Locate the cell with the specified text and output its [x, y] center coordinate. 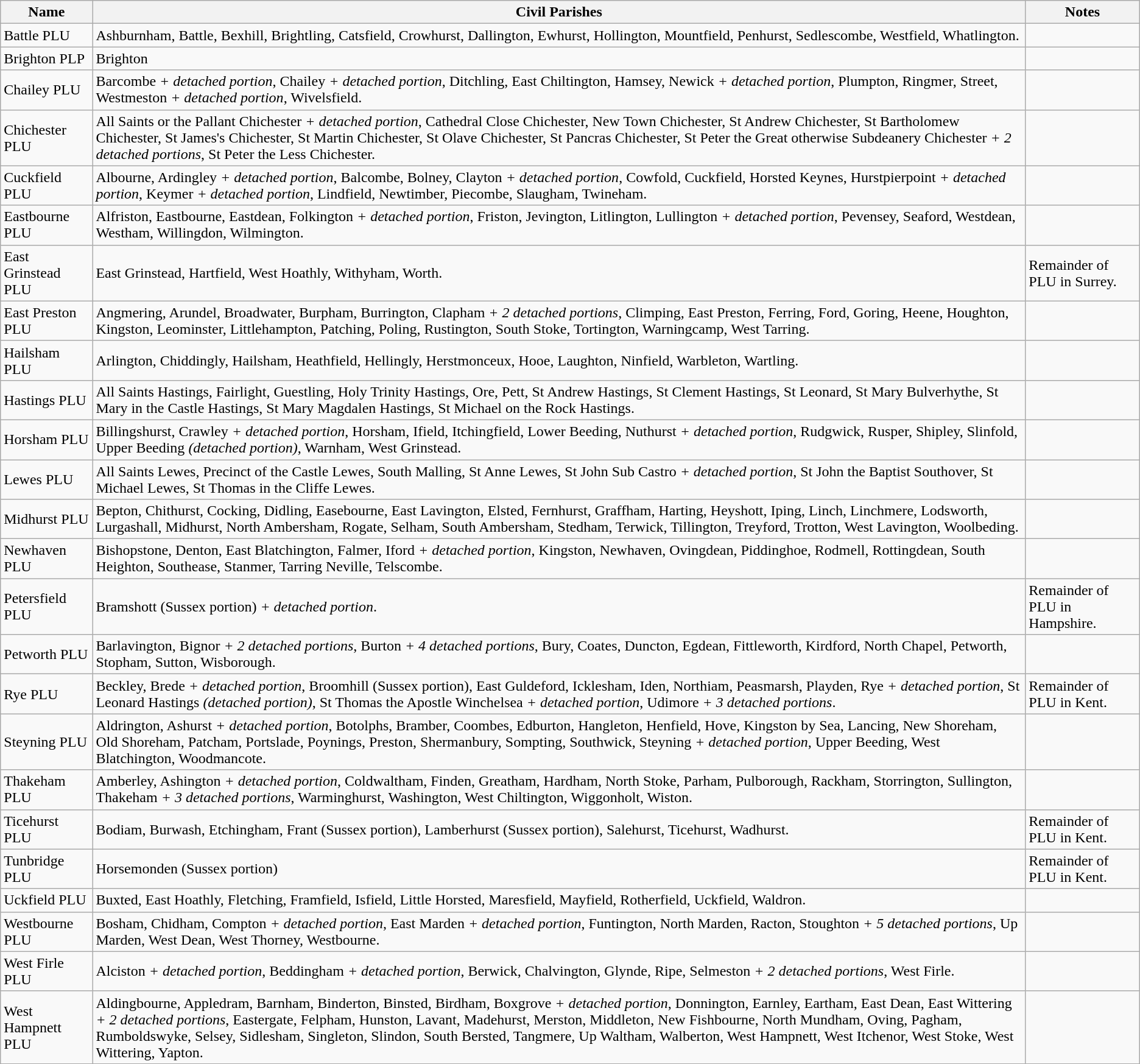
Rye PLU [46, 694]
Bodiam, Burwash, Etchingham, Frant (Sussex portion), Lamberhurst (Sussex portion), Salehurst, Ticehurst, Wadhurst. [559, 830]
Lewes PLU [46, 479]
Chichester PLU [46, 138]
Ticehurst PLU [46, 830]
Name [46, 12]
Hastings PLU [46, 400]
Hailsham PLU [46, 361]
Petersfield PLU [46, 607]
Westbourne PLU [46, 932]
Petworth PLU [46, 654]
Chailey PLU [46, 90]
Alciston + detached portion, Beddingham + detached portion, Berwick, Chalvington, Glynde, Ripe, Selmeston + 2 detached portions, West Firle. [559, 971]
Cuckfield PLU [46, 185]
East Grinstead, Hartfield, West Hoathly, Withyham, Worth. [559, 273]
Remainder of PLU in Hampshire. [1083, 607]
Uckfield PLU [46, 900]
Remainder of PLU in Surrey. [1083, 273]
West Firle PLU [46, 971]
Arlington, Chiddingly, Hailsham, Heathfield, Hellingly, Herstmonceux, Hooe, Laughton, Ninfield, Warbleton, Wartling. [559, 361]
Horsemonden (Sussex portion) [559, 868]
East Preston PLU [46, 320]
Eastbourne PLU [46, 225]
Civil Parishes [559, 12]
Horsham PLU [46, 440]
Steyning PLU [46, 742]
Buxted, East Hoathly, Fletching, Framfield, Isfield, Little Horsted, Maresfield, Mayfield, Rotherfield, Uckfield, Waldron. [559, 900]
East Grinstead PLU [46, 273]
Bramshott (Sussex portion) + detached portion. [559, 607]
Notes [1083, 12]
Tunbridge PLU [46, 868]
Brighton [559, 58]
Battle PLU [46, 35]
Brighton PLP [46, 58]
West Hampnett PLU [46, 1027]
Newhaven PLU [46, 559]
Thakeham PLU [46, 789]
Midhurst PLU [46, 519]
